Detect which cell encompasses the target text, then output its [x, y] center coordinate. 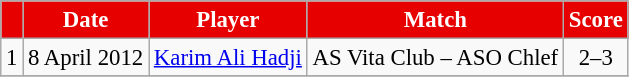
2–3 [596, 58]
Player [228, 20]
Match [435, 20]
Score [596, 20]
1 [12, 58]
Date [86, 20]
AS Vita Club – ASO Chlef [435, 58]
Karim Ali Hadji [228, 58]
8 April 2012 [86, 58]
